Provide the [X, Y] coordinate of the cell's center where the given text is located.  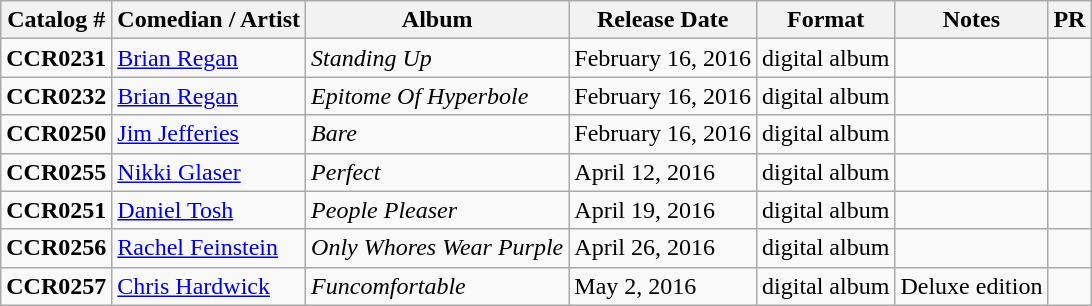
CCR0255 [56, 172]
May 2, 2016 [663, 286]
Rachel Feinstein [209, 248]
Funcomfortable [438, 286]
Daniel Tosh [209, 210]
PR [1070, 20]
Perfect [438, 172]
Standing Up [438, 58]
Deluxe edition [972, 286]
April 19, 2016 [663, 210]
Notes [972, 20]
Bare [438, 134]
Comedian / Artist [209, 20]
People Pleaser [438, 210]
Album [438, 20]
April 12, 2016 [663, 172]
CCR0250 [56, 134]
Chris Hardwick [209, 286]
CCR0257 [56, 286]
Only Whores Wear Purple [438, 248]
Format [826, 20]
Epitome Of Hyperbole [438, 96]
CCR0232 [56, 96]
CCR0256 [56, 248]
April 26, 2016 [663, 248]
Catalog # [56, 20]
Nikki Glaser [209, 172]
CCR0231 [56, 58]
Release Date [663, 20]
CCR0251 [56, 210]
Jim Jefferies [209, 134]
